Identify which cell holds the provided text, then report its (X, Y) central coordinate. 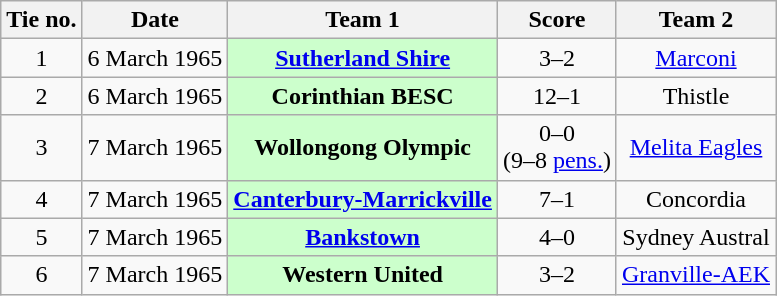
Corinthian BESC (363, 96)
Canterbury-Marrickville (363, 199)
Sydney Austral (696, 237)
Score (556, 20)
Wollongong Olympic (363, 148)
Date (155, 20)
Granville-AEK (696, 275)
Western United (363, 275)
0–0 (9–8 pens.) (556, 148)
3 (42, 148)
12–1 (556, 96)
Sutherland Shire (363, 58)
Bankstown (363, 237)
4 (42, 199)
Melita Eagles (696, 148)
7–1 (556, 199)
Marconi (696, 58)
Tie no. (42, 20)
4–0 (556, 237)
Team 2 (696, 20)
2 (42, 96)
Concordia (696, 199)
Team 1 (363, 20)
6 (42, 275)
5 (42, 237)
Thistle (696, 96)
1 (42, 58)
